For the text-containing cell, return its midpoint in [x, y] coordinate format. 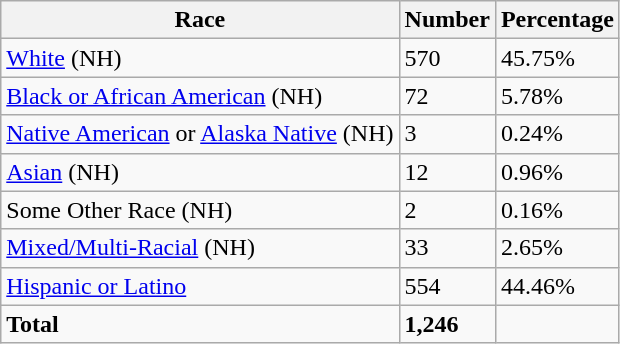
Asian (NH) [200, 172]
33 [447, 248]
12 [447, 172]
Some Other Race (NH) [200, 210]
2 [447, 210]
Hispanic or Latino [200, 286]
3 [447, 134]
554 [447, 286]
570 [447, 58]
5.78% [557, 96]
0.96% [557, 172]
White (NH) [200, 58]
1,246 [447, 324]
0.16% [557, 210]
72 [447, 96]
Race [200, 20]
Native American or Alaska Native (NH) [200, 134]
Number [447, 20]
2.65% [557, 248]
45.75% [557, 58]
Percentage [557, 20]
Total [200, 324]
Black or African American (NH) [200, 96]
Mixed/Multi-Racial (NH) [200, 248]
44.46% [557, 286]
0.24% [557, 134]
